From the cell containing the given text, extract its center point as [X, Y] coordinate. 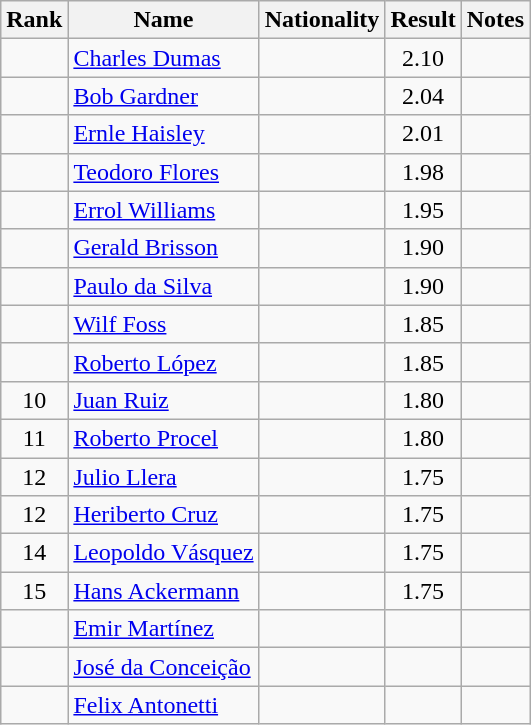
Nationality [322, 20]
1.98 [423, 172]
Emir Martínez [164, 629]
14 [34, 553]
Hans Ackermann [164, 591]
José da Conceição [164, 667]
Felix Antonetti [164, 705]
Wilf Foss [164, 324]
1.95 [423, 210]
Notes [495, 20]
15 [34, 591]
Leopoldo Vásquez [164, 553]
11 [34, 438]
Roberto López [164, 362]
Rank [34, 20]
2.04 [423, 96]
2.10 [423, 58]
Errol Williams [164, 210]
Name [164, 20]
Julio Llera [164, 477]
Gerald Brisson [164, 248]
Paulo da Silva [164, 286]
Teodoro Flores [164, 172]
2.01 [423, 134]
Heriberto Cruz [164, 515]
Ernle Haisley [164, 134]
Result [423, 20]
Charles Dumas [164, 58]
Bob Gardner [164, 96]
Juan Ruiz [164, 400]
10 [34, 400]
Roberto Procel [164, 438]
